Return [X, Y] of the center of cell containing provided text 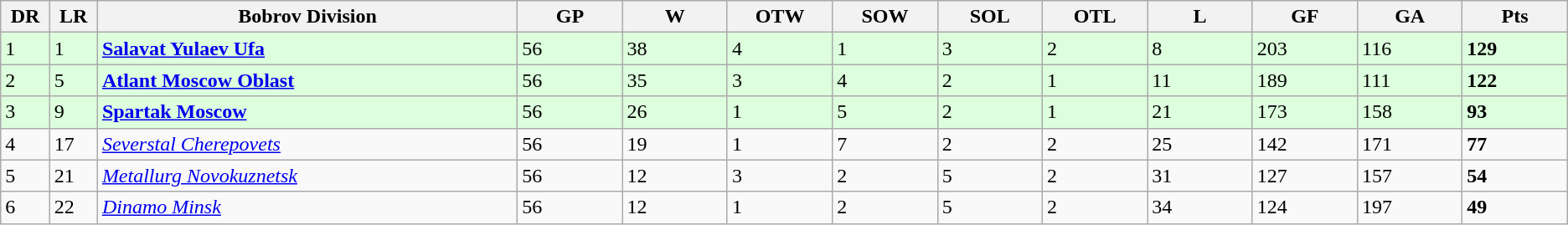
22 [74, 207]
8 [1199, 49]
SOW [885, 17]
25 [1199, 144]
GA [1409, 17]
31 [1199, 176]
54 [1514, 176]
157 [1409, 176]
LR [74, 17]
111 [1409, 80]
GF [1305, 17]
171 [1409, 144]
38 [675, 49]
Severstal Cherepovets [307, 144]
189 [1305, 80]
124 [1305, 207]
Salavat Yulaev Ufa [307, 49]
197 [1409, 207]
173 [1305, 112]
19 [675, 144]
Spartak Moscow [307, 112]
34 [1199, 207]
77 [1514, 144]
127 [1305, 176]
7 [885, 144]
Bobrov Division [307, 17]
116 [1409, 49]
OTL [1094, 17]
Atlant Moscow Oblast [307, 80]
142 [1305, 144]
49 [1514, 207]
GP [570, 17]
L [1199, 17]
9 [74, 112]
35 [675, 80]
17 [74, 144]
129 [1514, 49]
Pts [1514, 17]
SOL [990, 17]
158 [1409, 112]
6 [25, 207]
Dinamo Minsk [307, 207]
Metallurg Novokuznetsk [307, 176]
203 [1305, 49]
93 [1514, 112]
26 [675, 112]
DR [25, 17]
OTW [779, 17]
11 [1199, 80]
W [675, 17]
122 [1514, 80]
